Identify which cell holds the provided text, then report its (x, y) central coordinate. 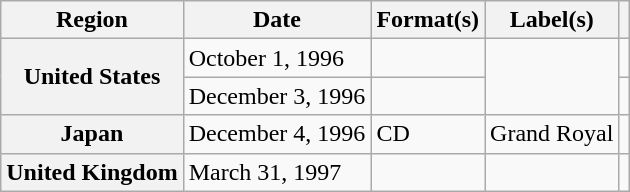
December 4, 1996 (277, 134)
Date (277, 20)
March 31, 1997 (277, 172)
Region (92, 20)
Grand Royal (552, 134)
Format(s) (428, 20)
October 1, 1996 (277, 58)
United Kingdom (92, 172)
Japan (92, 134)
CD (428, 134)
United States (92, 77)
December 3, 1996 (277, 96)
Label(s) (552, 20)
